Provide the (x, y) coordinate of the cell's center where the given text is located.  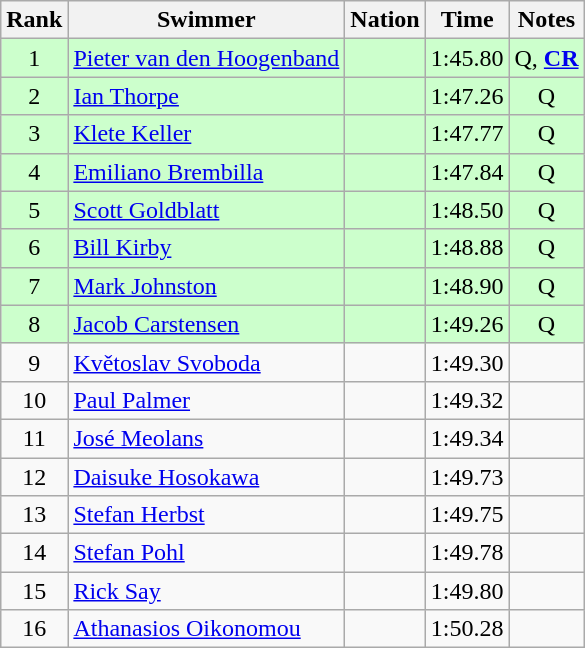
1:49.34 (467, 438)
Scott Goldblatt (206, 210)
Rank (34, 20)
Pieter van den Hoogenband (206, 58)
1:49.32 (467, 400)
Jacob Carstensen (206, 324)
1:47.84 (467, 172)
1:49.30 (467, 362)
1:47.26 (467, 96)
Emiliano Brembilla (206, 172)
1:49.80 (467, 591)
Notes (546, 20)
1:50.28 (467, 629)
10 (34, 400)
5 (34, 210)
Mark Johnston (206, 286)
3 (34, 134)
9 (34, 362)
6 (34, 248)
7 (34, 286)
8 (34, 324)
Paul Palmer (206, 400)
Rick Say (206, 591)
16 (34, 629)
15 (34, 591)
Q, CR (546, 58)
Květoslav Svoboda (206, 362)
14 (34, 553)
1:48.90 (467, 286)
13 (34, 515)
1:49.73 (467, 477)
1:48.88 (467, 248)
1:49.26 (467, 324)
1 (34, 58)
2 (34, 96)
1:48.50 (467, 210)
4 (34, 172)
Time (467, 20)
José Meolans (206, 438)
Athanasios Oikonomou (206, 629)
Stefan Pohl (206, 553)
Nation (385, 20)
Klete Keller (206, 134)
1:49.75 (467, 515)
Stefan Herbst (206, 515)
12 (34, 477)
Daisuke Hosokawa (206, 477)
11 (34, 438)
1:47.77 (467, 134)
Bill Kirby (206, 248)
1:45.80 (467, 58)
1:49.78 (467, 553)
Ian Thorpe (206, 96)
Swimmer (206, 20)
